Determine the (x, y) coordinate at the center of the cell enclosing the given text.  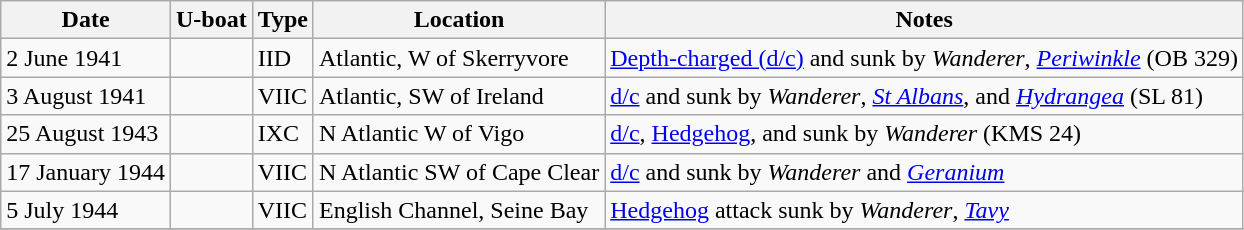
N Atlantic SW of Cape Clear (458, 172)
25 August 1943 (86, 134)
Type (282, 20)
2 June 1941 (86, 58)
3 August 1941 (86, 96)
5 July 1944 (86, 210)
U-boat (211, 20)
Date (86, 20)
d/c, Hedgehog, and sunk by Wanderer (KMS 24) (924, 134)
Depth-charged (d/c) and sunk by Wanderer, Periwinkle (OB 329) (924, 58)
Notes (924, 20)
English Channel, Seine Bay (458, 210)
d/c and sunk by Wanderer, St Albans, and Hydrangea (SL 81) (924, 96)
Hedgehog attack sunk by Wanderer, Tavy (924, 210)
17 January 1944 (86, 172)
N Atlantic W of Vigo (458, 134)
Atlantic, W of Skerryvore (458, 58)
IID (282, 58)
IXC (282, 134)
Atlantic, SW of Ireland (458, 96)
d/c and sunk by Wanderer and Geranium (924, 172)
Location (458, 20)
